Return [x, y] of the center of cell containing provided text 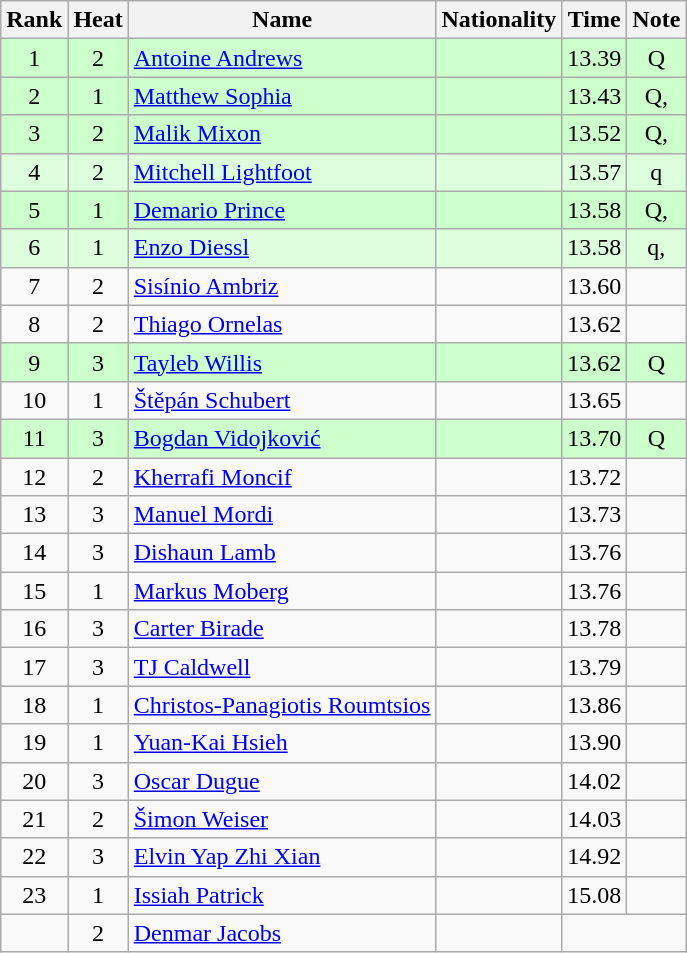
Elvin Yap Zhi Xian [282, 857]
23 [34, 895]
13.90 [594, 743]
13.43 [594, 96]
13.57 [594, 172]
16 [34, 629]
20 [34, 781]
22 [34, 857]
Antoine Andrews [282, 58]
Rank [34, 20]
Nationality [499, 20]
13.78 [594, 629]
17 [34, 667]
19 [34, 743]
5 [34, 210]
13.65 [594, 400]
10 [34, 400]
Name [282, 20]
Manuel Mordi [282, 515]
Note [656, 20]
13.52 [594, 134]
13.70 [594, 438]
q [656, 172]
Markus Moberg [282, 591]
Enzo Diessl [282, 248]
7 [34, 286]
13.79 [594, 667]
13.60 [594, 286]
Denmar Jacobs [282, 933]
TJ Caldwell [282, 667]
Carter Birade [282, 629]
6 [34, 248]
Malik Mixon [282, 134]
Thiago Ornelas [282, 324]
13 [34, 515]
Štěpán Schubert [282, 400]
13.73 [594, 515]
Kherrafi Moncif [282, 477]
12 [34, 477]
13.39 [594, 58]
Time [594, 20]
13.86 [594, 705]
11 [34, 438]
Šimon Weiser [282, 819]
Heat [98, 20]
15.08 [594, 895]
q, [656, 248]
Oscar Dugue [282, 781]
13.72 [594, 477]
14 [34, 553]
Matthew Sophia [282, 96]
Mitchell Lightfoot [282, 172]
18 [34, 705]
8 [34, 324]
9 [34, 362]
Tayleb Willis [282, 362]
Demario Prince [282, 210]
14.02 [594, 781]
4 [34, 172]
14.92 [594, 857]
14.03 [594, 819]
Issiah Patrick [282, 895]
Dishaun Lamb [282, 553]
Sisínio Ambriz [282, 286]
Bogdan Vidojković [282, 438]
Yuan-Kai Hsieh [282, 743]
15 [34, 591]
Christos-Panagiotis Roumtsios [282, 705]
21 [34, 819]
